Pinpoint the cell where the given text exists, returning its [X, Y] midpoint coordinate. 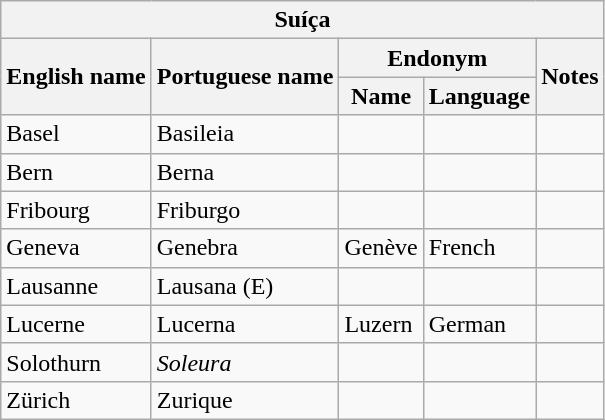
Genève [381, 248]
Name [381, 96]
Luzern [381, 324]
Suíça [302, 20]
Endonym [438, 58]
German [479, 324]
Solothurn [76, 362]
Lausana (E) [245, 286]
French [479, 248]
Fribourg [76, 210]
Basileia [245, 134]
Berna [245, 172]
Geneva [76, 248]
Zurique [245, 400]
Lucerna [245, 324]
Lausanne [76, 286]
Zürich [76, 400]
Language [479, 96]
Soleura [245, 362]
Friburgo [245, 210]
Notes [570, 77]
Bern [76, 172]
Portuguese name [245, 77]
Genebra [245, 248]
English name [76, 77]
Lucerne [76, 324]
Basel [76, 134]
